Identify which cell holds the provided text, then report its (x, y) central coordinate. 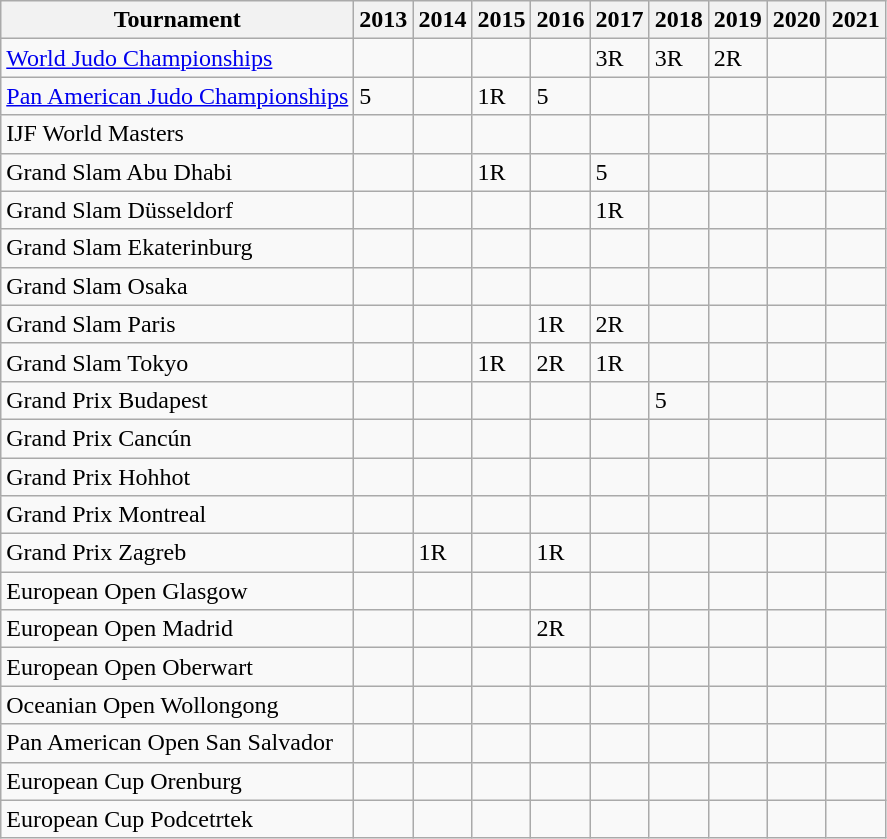
European Open Madrid (178, 629)
Oceanian Open Wollongong (178, 705)
Grand Slam Osaka (178, 286)
Pan American Judo Championships (178, 96)
2020 (796, 20)
Grand Prix Montreal (178, 515)
European Open Glasgow (178, 591)
European Open Oberwart (178, 667)
2019 (738, 20)
2015 (502, 20)
2016 (560, 20)
Tournament (178, 20)
2021 (856, 20)
Pan American Open San Salvador (178, 743)
Grand Slam Tokyo (178, 362)
Grand Slam Ekaterinburg (178, 248)
World Judo Championships (178, 58)
2014 (442, 20)
IJF World Masters (178, 134)
European Cup Podcetrtek (178, 819)
Grand Prix Zagreb (178, 553)
2017 (620, 20)
2018 (678, 20)
Grand Prix Cancún (178, 438)
Grand Slam Düsseldorf (178, 210)
Grand Slam Abu Dhabi (178, 172)
Grand Slam Paris (178, 324)
European Cup Orenburg (178, 781)
Grand Prix Budapest (178, 400)
2013 (384, 20)
Grand Prix Hohhot (178, 477)
